Determine the [x, y] coordinate at the center of the cell enclosing the given text.  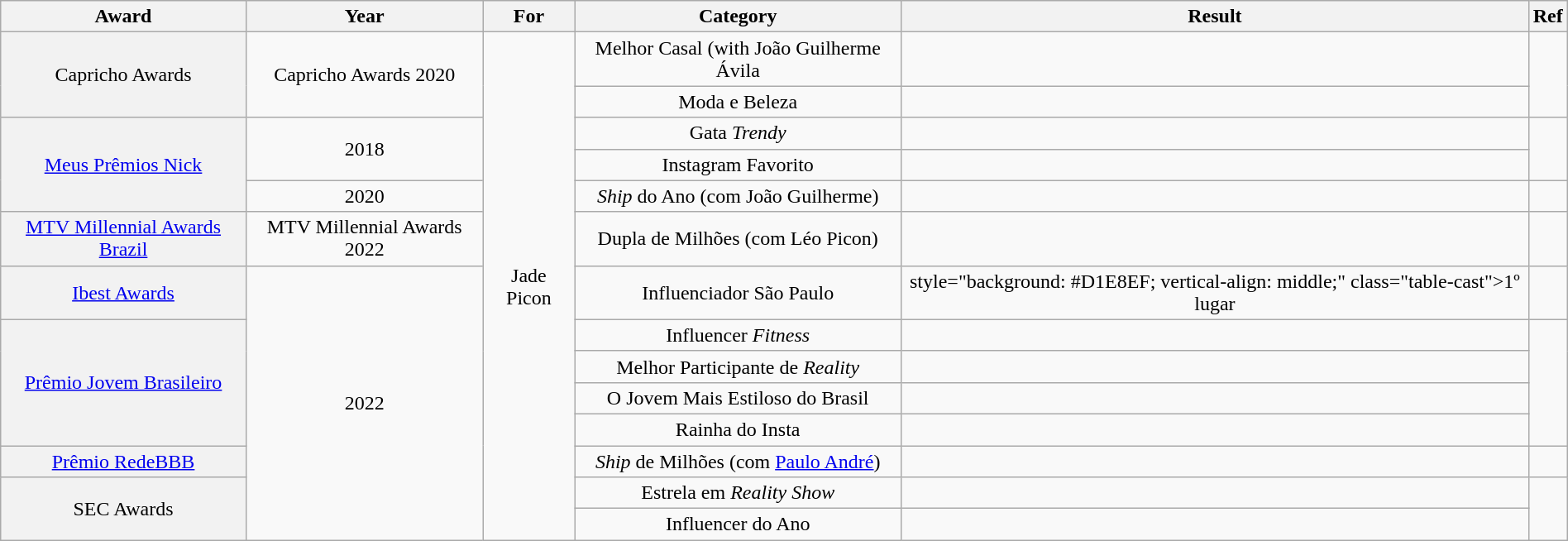
SEC Awards [124, 509]
Jade Picon [529, 286]
Prêmio RedeBBB [124, 461]
Ibest Awards [124, 293]
Meus Prêmios Nick [124, 165]
Capricho Awards [124, 74]
Ship do Ano (com João Guilherme) [738, 196]
Ref [1548, 17]
Award [124, 17]
Estrela em Reality Show [738, 493]
Melhor Casal (with João Guilherme Ávila [738, 60]
MTV Millennial Awards Brazil [124, 238]
style="background: #D1E8EF; vertical-align: middle;" class="table-cast">1º lugar [1216, 293]
MTV Millennial Awards 2022 [364, 238]
Rainha do Insta [738, 429]
2022 [364, 403]
2020 [364, 196]
Influencer do Ano [738, 524]
Result [1216, 17]
Influenciador São Paulo [738, 293]
Year [364, 17]
Capricho Awards 2020 [364, 74]
Influencer Fitness [738, 335]
Prêmio Jovem Brasileiro [124, 382]
2018 [364, 149]
Category [738, 17]
For [529, 17]
Dupla de Milhões (com Léo Picon) [738, 238]
Melhor Participante de Reality [738, 366]
O Jovem Mais Estiloso do Brasil [738, 398]
Gata Trendy [738, 133]
Instagram Favorito [738, 165]
Ship de Milhões (com Paulo André) [738, 461]
Moda e Beleza [738, 102]
